Return the (X, Y) coordinate for the center point of the cell that contains the specified text.  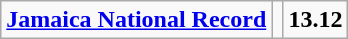
Jamaica National Record (136, 20)
13.12 (316, 20)
